Output the [X, Y] coordinate of the center of the cell containing the given text.  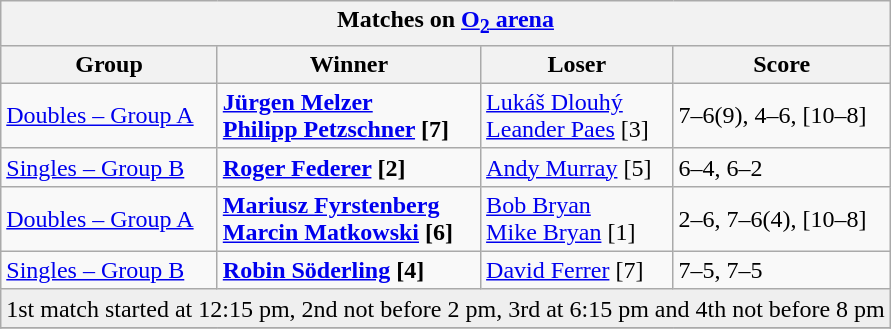
Andy Murray [5] [577, 167]
7–5, 7–5 [782, 270]
7–6(9), 4–6, [10–8] [782, 116]
Bob Bryan Mike Bryan [1] [577, 218]
Mariusz Fyrstenberg Marcin Matkowski [6] [348, 218]
Jürgen Melzer Philipp Petzschner [7] [348, 116]
Score [782, 64]
6–4, 6–2 [782, 167]
Group [110, 64]
Matches on O2 arena [446, 23]
Roger Federer [2] [348, 167]
Winner [348, 64]
Robin Söderling [4] [348, 270]
1st match started at 12:15 pm, 2nd not before 2 pm, 3rd at 6:15 pm and 4th not before 8 pm [446, 308]
David Ferrer [7] [577, 270]
Lukáš Dlouhý Leander Paes [3] [577, 116]
2–6, 7–6(4), [10–8] [782, 218]
Loser [577, 64]
